Determine the (X, Y) coordinate at the center of the cell enclosing the given text.  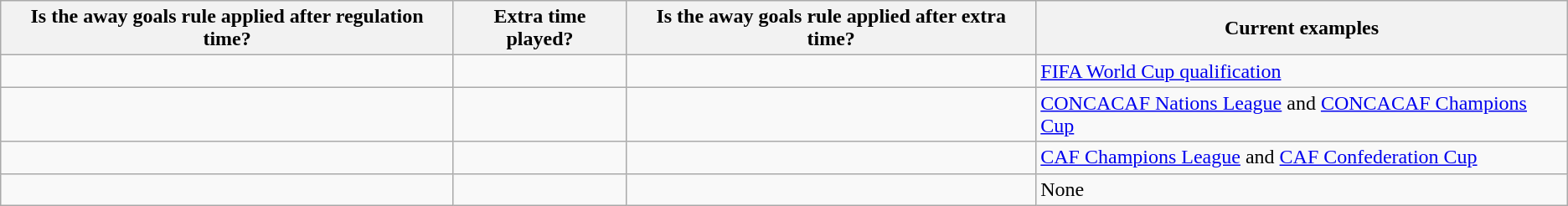
CAF Champions League and CAF Confederation Cup (1302, 157)
CONCACAF Nations League and CONCACAF Champions Cup (1302, 114)
Is the away goals rule applied after regulation time? (228, 28)
None (1302, 189)
FIFA World Cup qualification (1302, 71)
Is the away goals rule applied after extra time? (831, 28)
Extra time played? (539, 28)
Current examples (1302, 28)
